Extract the (x, y) coordinate from the center of the cell holding the provided text.  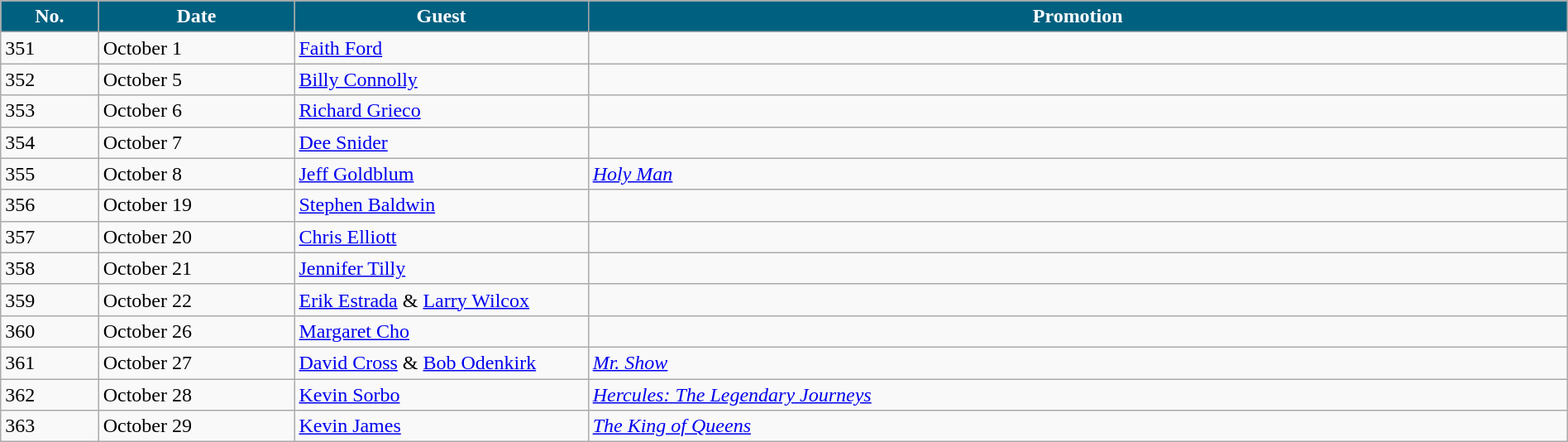
October 28 (197, 395)
Guest (442, 17)
October 27 (197, 363)
360 (50, 331)
Faith Ford (442, 48)
Mr. Show (1078, 363)
361 (50, 363)
359 (50, 300)
October 22 (197, 300)
Jennifer Tilly (442, 268)
October 6 (197, 111)
Margaret Cho (442, 331)
October 5 (197, 79)
Jeff Goldblum (442, 174)
363 (50, 426)
353 (50, 111)
Promotion (1078, 17)
Chris Elliott (442, 237)
352 (50, 79)
358 (50, 268)
Hercules: The Legendary Journeys (1078, 395)
Dee Snider (442, 142)
October 1 (197, 48)
Kevin James (442, 426)
October 8 (197, 174)
October 29 (197, 426)
354 (50, 142)
No. (50, 17)
Stephen Baldwin (442, 205)
Erik Estrada & Larry Wilcox (442, 300)
Kevin Sorbo (442, 395)
Holy Man (1078, 174)
356 (50, 205)
355 (50, 174)
Date (197, 17)
Billy Connolly (442, 79)
October 26 (197, 331)
The King of Queens (1078, 426)
October 21 (197, 268)
Richard Grieco (442, 111)
October 20 (197, 237)
362 (50, 395)
351 (50, 48)
David Cross & Bob Odenkirk (442, 363)
October 7 (197, 142)
October 19 (197, 205)
357 (50, 237)
